For the text-containing cell, return its midpoint in [X, Y] coordinate format. 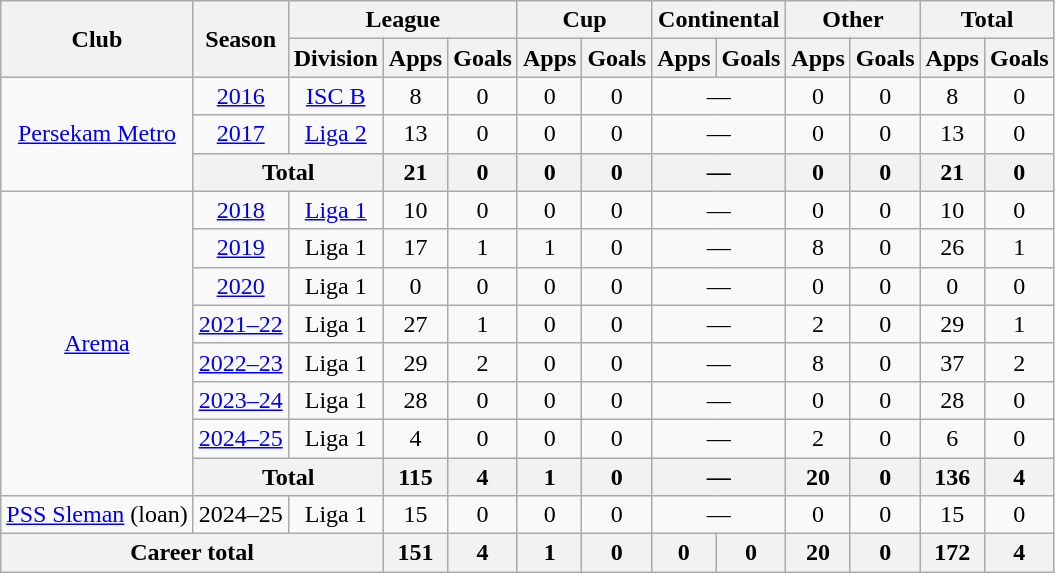
Season [240, 39]
ISC B [336, 96]
Cup [584, 20]
151 [415, 553]
2020 [240, 286]
136 [952, 477]
PSS Sleman (loan) [97, 515]
2021–22 [240, 324]
Liga 2 [336, 134]
League [402, 20]
37 [952, 362]
Club [97, 39]
2019 [240, 248]
2022–23 [240, 362]
172 [952, 553]
Arema [97, 343]
17 [415, 248]
Division [336, 58]
26 [952, 248]
2018 [240, 210]
2017 [240, 134]
6 [952, 438]
27 [415, 324]
Continental [719, 20]
2023–24 [240, 400]
115 [415, 477]
Career total [192, 553]
Persekam Metro [97, 134]
2016 [240, 96]
Other [853, 20]
